Identify which cell holds the provided text, then report its (X, Y) central coordinate. 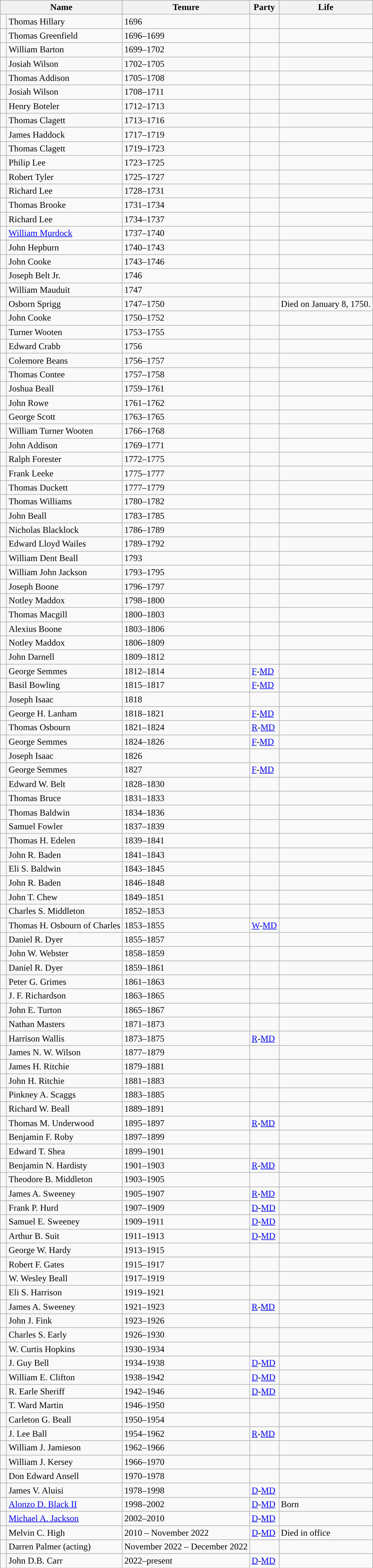
1903–1905 (186, 1180)
1753–1755 (186, 332)
Edward T. Shea (65, 1151)
J. F. Richardson (65, 996)
1702–1705 (186, 64)
Peter G. Grimes (65, 982)
Basil Bowling (65, 685)
1737–1740 (186, 233)
Thomas Brooke (65, 205)
1897–1899 (186, 1137)
1889–1891 (186, 1109)
1824–1826 (186, 742)
Robert Tyler (65, 177)
John Beall (65, 516)
Thomas Duckett (65, 488)
Colemore Beans (65, 360)
1895–1897 (186, 1123)
1858–1859 (186, 954)
1861–1863 (186, 982)
1849–1851 (186, 897)
1881–1883 (186, 1081)
1970–1978 (186, 1476)
1909–1911 (186, 1222)
1846–1848 (186, 883)
1919–1921 (186, 1292)
Darren Palmer (acting) (65, 1547)
1839–1841 (186, 840)
1725–1727 (186, 177)
1786–1789 (186, 530)
1717–1719 (186, 134)
1800–1803 (186, 614)
1853–1855 (186, 925)
George W. Hardy (65, 1250)
1731–1734 (186, 205)
1934–1938 (186, 1363)
1905–1907 (186, 1194)
James H. Ritchie (65, 1066)
1826 (186, 756)
1938–1942 (186, 1377)
William Dent Beall (65, 558)
W. Curtis Hopkins (65, 1349)
Joshua Beall (65, 388)
1761–1762 (186, 403)
William Turner Wooten (65, 431)
1803–1806 (186, 629)
1852–1853 (186, 911)
John Hepburn (65, 247)
Charles S. Early (65, 1335)
Melvin C. High (65, 1533)
Samuel Fowler (65, 826)
Name (62, 7)
Theodore B. Middleton (65, 1180)
1815–1817 (186, 685)
1942–1946 (186, 1391)
1699–1702 (186, 50)
1837–1839 (186, 826)
Turner Wooten (65, 332)
Nathan Masters (65, 1024)
Benjamin N. Hardisty (65, 1165)
1911–1913 (186, 1236)
James N. W. Wilson (65, 1052)
1728–1731 (186, 191)
1877–1879 (186, 1052)
November 2022 – December 2022 (186, 1547)
Thomas Contee (65, 374)
Frank P. Hurd (65, 1208)
W. Wesley Beall (65, 1278)
1926–1930 (186, 1335)
John J. Fink (65, 1321)
Ralph Forester (65, 459)
Benjamin F. Roby (65, 1137)
1901–1903 (186, 1165)
Thomas Williams (65, 502)
1855–1857 (186, 939)
1899–1901 (186, 1151)
Osborn Sprigg (65, 304)
1793–1795 (186, 572)
1831–1833 (186, 798)
1921–1923 (186, 1306)
John Rowe (65, 403)
1757–1758 (186, 374)
Richard W. Beall (65, 1109)
1865–1867 (186, 1010)
Thomas M. Underwood (65, 1123)
1780–1782 (186, 502)
1809–1812 (186, 657)
1913–1915 (186, 1250)
Samuel E. Sweeney (65, 1222)
1821–1824 (186, 728)
1696–1699 (186, 36)
Joseph Boone (65, 586)
Alonzo D. Black II (65, 1504)
James Haddock (65, 134)
1827 (186, 770)
1713–1716 (186, 120)
Thomas Greenfield (65, 36)
1946–1950 (186, 1405)
George Scott (65, 417)
1883–1885 (186, 1095)
William Murdock (65, 233)
1966–1970 (186, 1462)
1930–1934 (186, 1349)
John Darnell (65, 657)
1723–1725 (186, 163)
1978–1998 (186, 1490)
2022–present (186, 1561)
Thomas Bruce (65, 798)
1859–1861 (186, 968)
1879–1881 (186, 1066)
1769–1771 (186, 445)
1841–1843 (186, 854)
Don Edward Ansell (65, 1476)
W-MD (264, 925)
T. Ward Martin (65, 1405)
Michael A. Jackson (65, 1518)
1766–1768 (186, 431)
1917–1919 (186, 1278)
1746 (186, 276)
William J. Jamieson (65, 1448)
Party (264, 7)
J. Lee Ball (65, 1434)
Thomas Macgill (65, 614)
1775–1777 (186, 473)
John H. Ritchie (65, 1081)
R. Earle Sheriff (65, 1391)
1915–1917 (186, 1264)
1873–1875 (186, 1038)
James V. Aluisi (65, 1490)
Died on January 8, 1750. (326, 304)
Life (326, 7)
2002–2010 (186, 1518)
George H. Lanham (65, 714)
1719–1723 (186, 148)
1907–1909 (186, 1208)
John T. Chew (65, 897)
1834–1836 (186, 812)
1950–1954 (186, 1420)
1696 (186, 22)
Eli S. Harrison (65, 1292)
1806–1809 (186, 643)
Philip Lee (65, 163)
1863–1865 (186, 996)
Thomas H. Osbourn of Charles (65, 925)
Arthur B. Suit (65, 1236)
Alexius Boone (65, 629)
Carleton G. Beall (65, 1420)
John Addison (65, 445)
Thomas Osbourn (65, 728)
Eli S. Baldwin (65, 869)
1747–1750 (186, 304)
1759–1761 (186, 388)
Thomas H. Edelen (65, 840)
Edward Lloyd Wailes (65, 544)
William J. Kersey (65, 1462)
1812–1814 (186, 671)
1705–1708 (186, 78)
William Barton (65, 50)
2010 – November 2022 (186, 1533)
1798–1800 (186, 600)
Born (326, 1504)
1923–1926 (186, 1321)
Robert F. Gates (65, 1264)
1998–2002 (186, 1504)
1740–1743 (186, 247)
1843–1845 (186, 869)
1756 (186, 346)
1871–1873 (186, 1024)
Nicholas Blacklock (65, 530)
1954–1962 (186, 1434)
1750–1752 (186, 318)
Thomas Baldwin (65, 812)
1756–1757 (186, 360)
Tenure (186, 7)
1796–1797 (186, 586)
Thomas Hillary (65, 22)
Joseph Belt Jr. (65, 276)
1772–1775 (186, 459)
William Mauduit (65, 290)
1747 (186, 290)
J. Guy Bell (65, 1363)
1828–1830 (186, 784)
Harrison Wallis (65, 1038)
1743–1746 (186, 262)
Edward W. Belt (65, 784)
1818–1821 (186, 714)
Frank Leeke (65, 473)
Henry Boteler (65, 106)
Pinkney A. Scaggs (65, 1095)
1763–1765 (186, 417)
John D.B. Carr (65, 1561)
Thomas Addison (65, 78)
1734–1737 (186, 219)
1712–1713 (186, 106)
John E. Turton (65, 1010)
William E. Clifton (65, 1377)
William John Jackson (65, 572)
1789–1792 (186, 544)
1777–1779 (186, 488)
1793 (186, 558)
Charles S. Middleton (65, 911)
John W. Webster (65, 954)
1818 (186, 699)
1708–1711 (186, 92)
1783–1785 (186, 516)
Died in office (326, 1533)
Edward Crabb (65, 346)
1962–1966 (186, 1448)
